Search for the cell housing the specified text and yield its [X, Y] center coordinate. 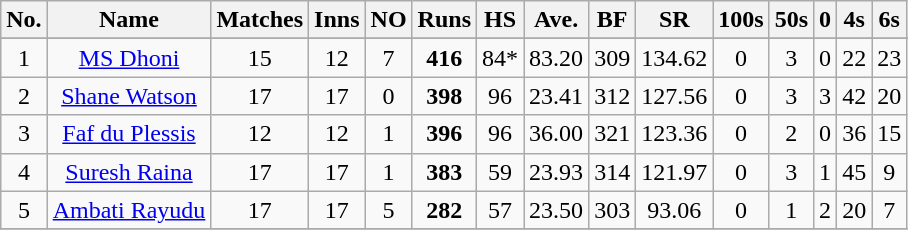
22 [854, 58]
121.97 [674, 172]
42 [854, 96]
123.36 [674, 134]
282 [444, 210]
Name [129, 20]
4 [24, 172]
6s [890, 20]
HS [500, 20]
Ave. [556, 20]
23.50 [556, 210]
314 [612, 172]
23.93 [556, 172]
Shane Watson [129, 96]
23 [890, 58]
309 [612, 58]
No. [24, 20]
Matches [260, 20]
36.00 [556, 134]
57 [500, 210]
50s [791, 20]
93.06 [674, 210]
Faf du Plessis [129, 134]
36 [854, 134]
4s [854, 20]
312 [612, 96]
398 [444, 96]
NO [388, 20]
396 [444, 134]
9 [890, 172]
100s [741, 20]
59 [500, 172]
416 [444, 58]
Inns [337, 20]
84* [500, 58]
127.56 [674, 96]
321 [612, 134]
23.41 [556, 96]
Suresh Raina [129, 172]
Ambati Rayudu [129, 210]
SR [674, 20]
383 [444, 172]
Runs [444, 20]
45 [854, 172]
83.20 [556, 58]
134.62 [674, 58]
BF [612, 20]
303 [612, 210]
MS Dhoni [129, 58]
